Locate the cell with the specified text and output its (x, y) center coordinate. 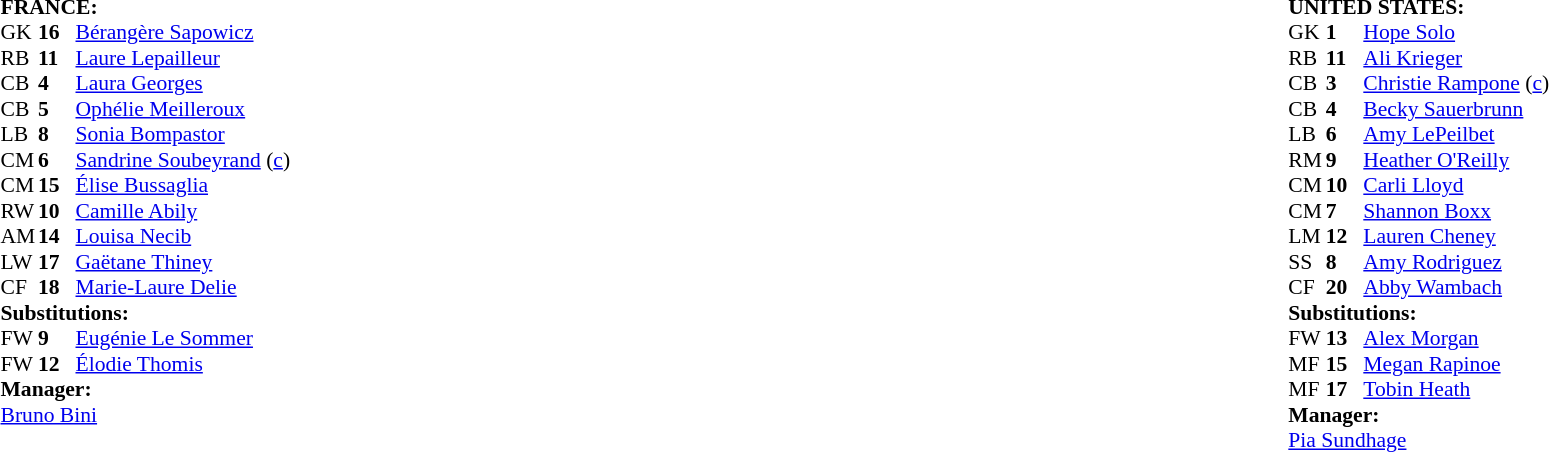
Élise Bussaglia (184, 185)
Alex Morgan (1456, 339)
Megan Rapinoe (1456, 364)
20 (1345, 287)
Louisa Necib (184, 237)
Christie Rampone (c) (1456, 83)
Eugénie Le Sommer (184, 339)
Abby Wambach (1456, 287)
5 (57, 109)
SS (1307, 262)
Shannon Boxx (1456, 211)
3 (1345, 83)
Bruno Bini (145, 415)
LM (1307, 237)
RW (19, 211)
LW (19, 262)
Amy LePeilbet (1456, 135)
Tobin Heath (1456, 389)
Camille Abily (184, 211)
RM (1307, 160)
Becky Sauerbrunn (1456, 109)
AM (19, 237)
Ophélie Meilleroux (184, 109)
Bérangère Sapowicz (184, 33)
Marie-Laure Delie (184, 287)
18 (57, 287)
1 (1345, 33)
Hope Solo (1456, 33)
14 (57, 237)
Lauren Cheney (1456, 237)
Amy Rodriguez (1456, 262)
Ali Krieger (1456, 58)
Heather O'Reilly (1456, 160)
Laura Georges (184, 83)
16 (57, 33)
7 (1345, 211)
Élodie Thomis (184, 364)
Laure Lepailleur (184, 58)
Sandrine Soubeyrand (c) (184, 160)
Carli Lloyd (1456, 185)
Gaëtane Thiney (184, 262)
Sonia Bompastor (184, 135)
13 (1345, 339)
